Determine the [x, y] coordinate at the center of the cell enclosing the given text.  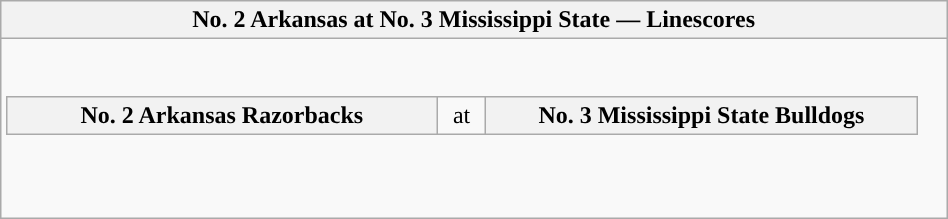
No. 2 Arkansas at No. 3 Mississippi State — Linescores [474, 20]
at [462, 115]
No. 2 Arkansas Razorbacks [222, 115]
No. 2 Arkansas Razorbacks at No. 3 Mississippi State Bulldogs [474, 129]
No. 3 Mississippi State Bulldogs [702, 115]
